Determine the [x, y] coordinate at the center of the cell enclosing the given text.  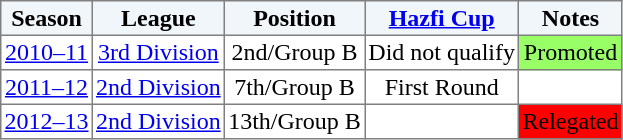
League [158, 18]
2012–13 [47, 121]
3rd Division [158, 52]
Relegated [570, 121]
7th/Group B [294, 87]
2010–11 [47, 52]
2nd/Group B [294, 52]
2011–12 [47, 87]
First Round [442, 87]
Promoted [570, 52]
Notes [570, 18]
Season [47, 18]
Did not qualify [442, 52]
13th/Group B [294, 121]
Position [294, 18]
Hazfi Cup [442, 18]
